Find where the given text appears and provide that cell's center as (X, Y) coordinate. 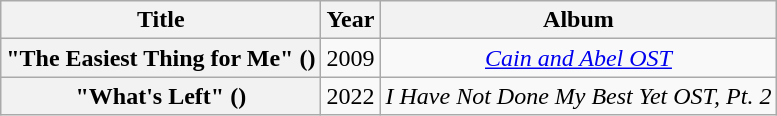
Title (161, 20)
2022 (350, 96)
Year (350, 20)
"The Easiest Thing for Me" () (161, 58)
I Have Not Done My Best Yet OST, Pt. 2 (578, 96)
Album (578, 20)
"What's Left" () (161, 96)
2009 (350, 58)
Cain and Abel OST (578, 58)
